Return (x, y) of the center of cell containing provided text 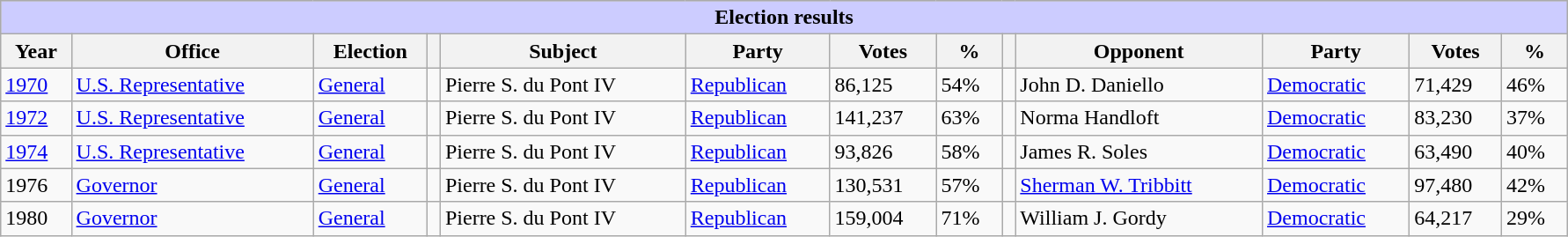
29% (1535, 218)
Norma Handloft (1139, 118)
57% (970, 185)
63% (970, 118)
Year (36, 51)
Office (192, 51)
97,480 (1455, 185)
64,217 (1455, 218)
83,230 (1455, 118)
1974 (36, 152)
1976 (36, 185)
93,826 (883, 152)
54% (970, 85)
40% (1535, 152)
63,490 (1455, 152)
130,531 (883, 185)
William J. Gordy (1139, 218)
37% (1535, 118)
71% (970, 218)
159,004 (883, 218)
Opponent (1139, 51)
86,125 (883, 85)
1980 (36, 218)
John D. Daniello (1139, 85)
1970 (36, 85)
141,237 (883, 118)
1972 (36, 118)
Sherman W. Tribbitt (1139, 185)
Subject (563, 51)
James R. Soles (1139, 152)
Election (370, 51)
42% (1535, 185)
58% (970, 152)
71,429 (1455, 85)
Election results (785, 18)
46% (1535, 85)
